Capture the cell that displays the provided text and extract its [X, Y] central coordinate. 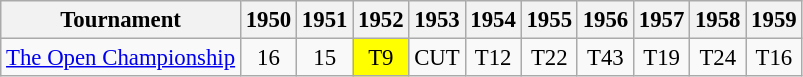
1955 [549, 20]
1959 [774, 20]
1951 [325, 20]
1953 [437, 20]
T22 [549, 58]
T19 [661, 58]
15 [325, 58]
16 [268, 58]
The Open Championship [121, 58]
CUT [437, 58]
T43 [605, 58]
T9 [381, 58]
1958 [718, 20]
1957 [661, 20]
T24 [718, 58]
T12 [493, 58]
1956 [605, 20]
Tournament [121, 20]
1954 [493, 20]
1950 [268, 20]
T16 [774, 58]
1952 [381, 20]
